From the cell containing the given text, extract its center point as [x, y] coordinate. 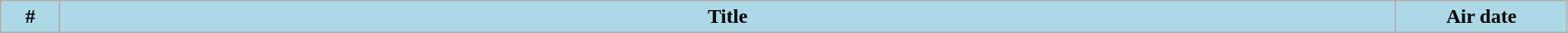
Air date [1481, 17]
# [30, 17]
Title [728, 17]
